Locate the cell with the specified text and output its [x, y] center coordinate. 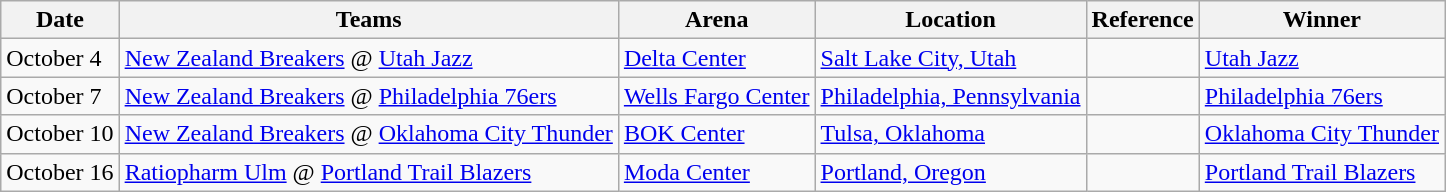
New Zealand Breakers @ Utah Jazz [368, 58]
October 16 [60, 172]
Utah Jazz [1322, 58]
Wells Fargo Center [716, 96]
Tulsa, Oklahoma [950, 134]
October 7 [60, 96]
Reference [1142, 20]
New Zealand Breakers @ Oklahoma City Thunder [368, 134]
Salt Lake City, Utah [950, 58]
Philadelphia 76ers [1322, 96]
Location [950, 20]
Ratiopharm Ulm @ Portland Trail Blazers [368, 172]
Arena [716, 20]
Portland, Oregon [950, 172]
BOK Center [716, 134]
Teams [368, 20]
Portland Trail Blazers [1322, 172]
Winner [1322, 20]
Philadelphia, Pennsylvania [950, 96]
Date [60, 20]
Moda Center [716, 172]
October 4 [60, 58]
Delta Center [716, 58]
Oklahoma City Thunder [1322, 134]
October 10 [60, 134]
New Zealand Breakers @ Philadelphia 76ers [368, 96]
